Find where the given text appears and provide that cell's center as [X, Y] coordinate. 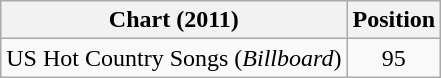
95 [394, 58]
Position [394, 20]
US Hot Country Songs (Billboard) [174, 58]
Chart (2011) [174, 20]
